Output the [x, y] coordinate of the center of the cell containing the given text.  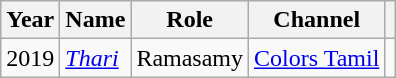
Channel [317, 20]
2019 [30, 58]
Year [30, 20]
Role [190, 20]
Name [96, 20]
Colors Tamil [317, 58]
Thari [96, 58]
Ramasamy [190, 58]
